Pinpoint the cell where the given text exists, returning its (X, Y) midpoint coordinate. 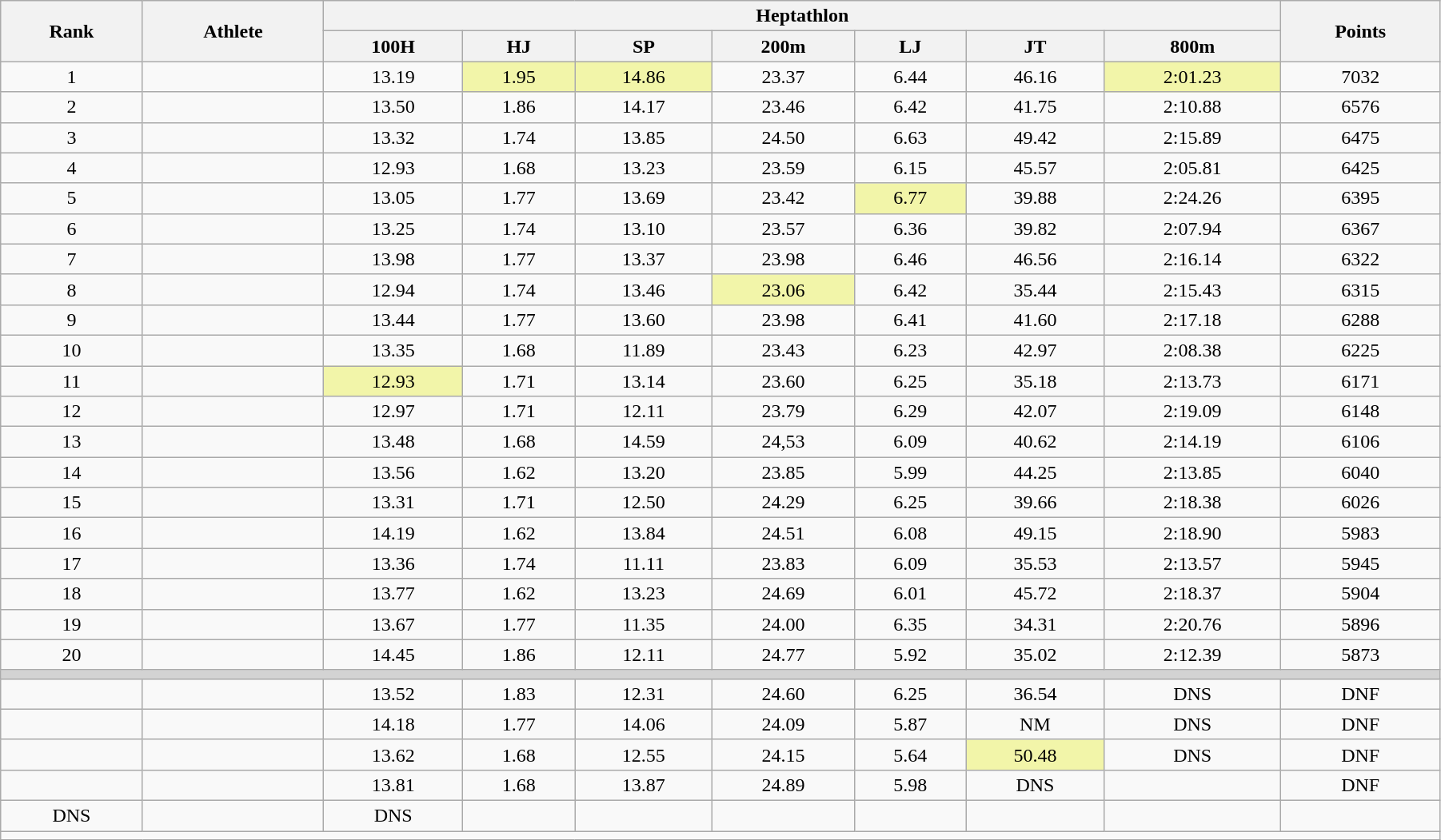
13.14 (644, 381)
1.95 (519, 77)
14.18 (393, 724)
13.20 (644, 472)
2:10.88 (1192, 107)
Points (1361, 31)
6040 (1361, 472)
39.82 (1035, 229)
6026 (1361, 503)
6225 (1361, 350)
6148 (1361, 412)
4 (72, 168)
12.94 (393, 289)
13.60 (644, 320)
2:14.19 (1192, 442)
13.44 (393, 320)
6.36 (910, 229)
24.77 (784, 655)
2:15.89 (1192, 137)
5.98 (910, 785)
35.02 (1035, 655)
42.97 (1035, 350)
41.60 (1035, 320)
7 (72, 259)
23.60 (784, 381)
13.10 (644, 229)
20 (72, 655)
18 (72, 594)
39.88 (1035, 198)
6 (72, 229)
2:13.85 (1192, 472)
13.81 (393, 785)
11.35 (644, 624)
13.87 (644, 785)
5983 (1361, 533)
200m (784, 46)
100H (393, 46)
5.87 (910, 724)
14.59 (644, 442)
6.01 (910, 594)
13.85 (644, 137)
2:07.94 (1192, 229)
11.11 (644, 563)
14.45 (393, 655)
2:24.26 (1192, 198)
13.62 (393, 754)
13.67 (393, 624)
11.89 (644, 350)
46.16 (1035, 77)
24.15 (784, 754)
9 (72, 320)
13.36 (393, 563)
34.31 (1035, 624)
2:19.09 (1192, 412)
JT (1035, 46)
7032 (1361, 77)
35.53 (1035, 563)
6576 (1361, 107)
13.05 (393, 198)
5904 (1361, 594)
2:13.73 (1192, 381)
35.18 (1035, 381)
17 (72, 563)
2:18.90 (1192, 533)
24.51 (784, 533)
10 (72, 350)
12.55 (644, 754)
23.79 (784, 412)
40.62 (1035, 442)
13.19 (393, 77)
LJ (910, 46)
HJ (519, 46)
24.50 (784, 137)
13.48 (393, 442)
13.84 (644, 533)
6425 (1361, 168)
6395 (1361, 198)
23.83 (784, 563)
Heptathlon (803, 16)
6475 (1361, 137)
14.06 (644, 724)
23.37 (784, 77)
2:12.39 (1192, 655)
5896 (1361, 624)
50.48 (1035, 754)
14 (72, 472)
23.06 (784, 289)
5.99 (910, 472)
2:15.43 (1192, 289)
6.46 (910, 259)
8 (72, 289)
49.15 (1035, 533)
2:17.18 (1192, 320)
5 (72, 198)
13.46 (644, 289)
2:20.76 (1192, 624)
14.86 (644, 77)
23.43 (784, 350)
2:05.81 (1192, 168)
Rank (72, 31)
13.37 (644, 259)
6.44 (910, 77)
6.35 (910, 624)
23.57 (784, 229)
2:18.38 (1192, 503)
42.07 (1035, 412)
45.57 (1035, 168)
13 (72, 442)
13.31 (393, 503)
Athlete (234, 31)
11 (72, 381)
24.69 (784, 594)
5873 (1361, 655)
44.25 (1035, 472)
12.97 (393, 412)
5.64 (910, 754)
2:13.57 (1192, 563)
6.29 (910, 412)
1.83 (519, 694)
13.77 (393, 594)
6106 (1361, 442)
6367 (1361, 229)
13.52 (393, 694)
800m (1192, 46)
12.50 (644, 503)
6288 (1361, 320)
14.19 (393, 533)
13.50 (393, 107)
6.63 (910, 137)
15 (72, 503)
23.42 (784, 198)
6.23 (910, 350)
19 (72, 624)
2:18.37 (1192, 594)
24.00 (784, 624)
6322 (1361, 259)
23.85 (784, 472)
49.42 (1035, 137)
23.59 (784, 168)
1 (72, 77)
36.54 (1035, 694)
13.25 (393, 229)
24,53 (784, 442)
SP (644, 46)
6.41 (910, 320)
23.46 (784, 107)
24.89 (784, 785)
24.29 (784, 503)
6.15 (910, 168)
5945 (1361, 563)
13.35 (393, 350)
35.44 (1035, 289)
2:01.23 (1192, 77)
2:08.38 (1192, 350)
3 (72, 137)
6.08 (910, 533)
45.72 (1035, 594)
24.09 (784, 724)
16 (72, 533)
6315 (1361, 289)
46.56 (1035, 259)
13.69 (644, 198)
12 (72, 412)
2 (72, 107)
14.17 (644, 107)
NM (1035, 724)
6.77 (910, 198)
2:16.14 (1192, 259)
5.92 (910, 655)
41.75 (1035, 107)
12.31 (644, 694)
13.98 (393, 259)
24.60 (784, 694)
39.66 (1035, 503)
13.56 (393, 472)
13.32 (393, 137)
6171 (1361, 381)
